Scan for the cell matching the given text and deliver its (x, y) coordinate at center. 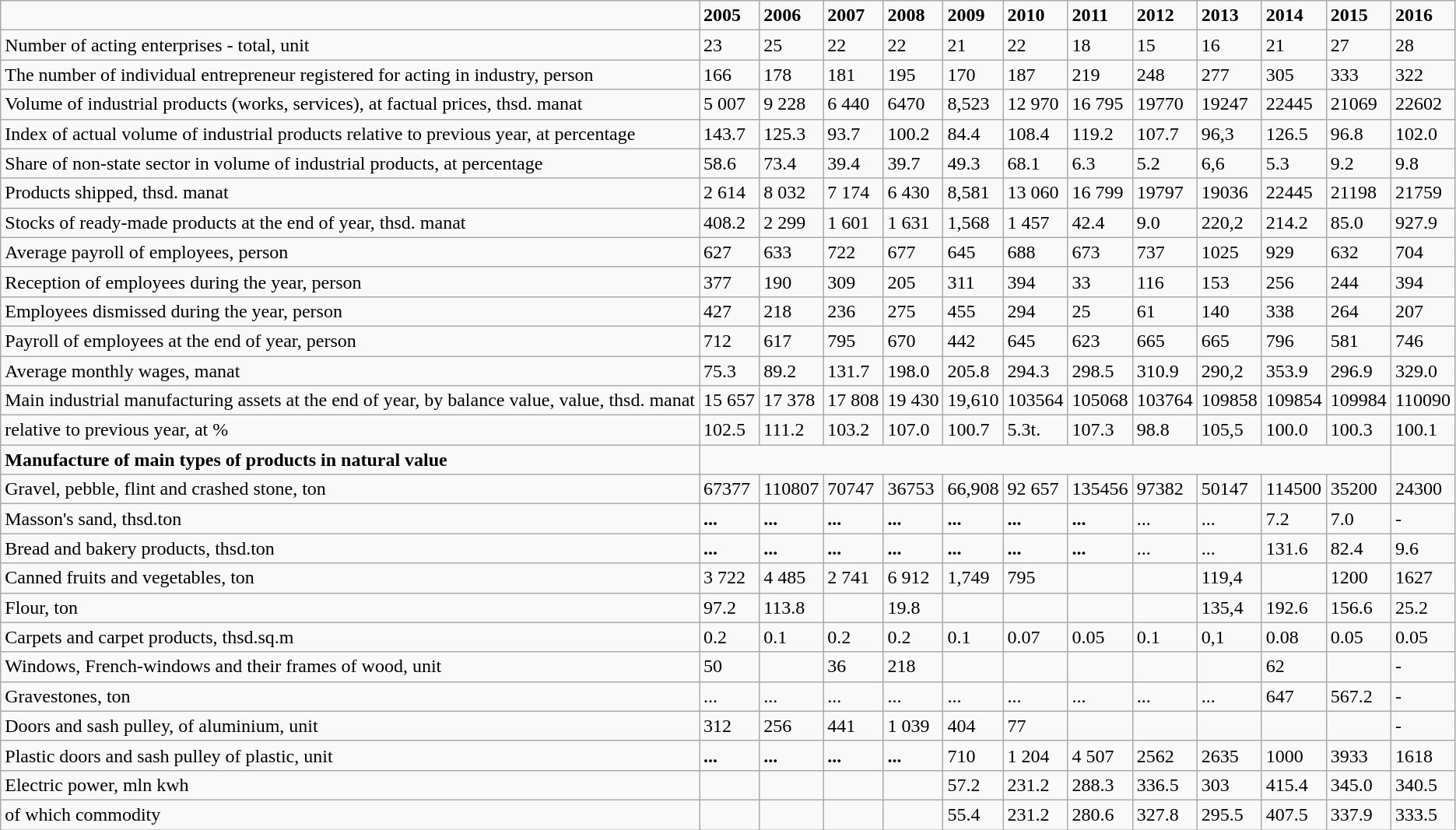
294.3 (1035, 371)
107.0 (914, 430)
670 (914, 341)
126.5 (1293, 134)
2014 (1293, 16)
309 (853, 282)
Average monthly wages, manat (350, 371)
220,2 (1230, 222)
50 (730, 667)
102.5 (730, 430)
455 (973, 311)
67377 (730, 489)
119.2 (1100, 134)
19036 (1230, 193)
116 (1164, 282)
75.3 (730, 371)
110807 (791, 489)
407.5 (1293, 814)
15 657 (730, 401)
100.0 (1293, 430)
109984 (1359, 401)
2635 (1230, 755)
125.3 (791, 134)
Carpets and carpet products, thsd.sq.m (350, 637)
19770 (1164, 104)
1,568 (973, 222)
6 430 (914, 193)
1 204 (1035, 755)
296.9 (1359, 371)
677 (914, 252)
277 (1230, 75)
312 (730, 726)
2006 (791, 16)
143.7 (730, 134)
288.3 (1100, 785)
2013 (1230, 16)
353.9 (1293, 371)
Gravel, pebble, flint and crashed stone, ton (350, 489)
722 (853, 252)
207 (1423, 311)
36753 (914, 489)
264 (1359, 311)
97.2 (730, 608)
295.5 (1230, 814)
Plastic doors and sash pulley of plastic, unit (350, 755)
8 032 (791, 193)
567.2 (1359, 696)
9.2 (1359, 163)
305 (1293, 75)
327.8 (1164, 814)
105068 (1100, 401)
704 (1423, 252)
311 (973, 282)
85.0 (1359, 222)
9.8 (1423, 163)
205 (914, 282)
Masson's sand, thsd.ton (350, 519)
333 (1359, 75)
2011 (1100, 16)
135,4 (1230, 608)
2009 (973, 16)
100.7 (973, 430)
5 007 (730, 104)
632 (1359, 252)
18 (1100, 45)
1618 (1423, 755)
927.9 (1423, 222)
Flour, ton (350, 608)
3 722 (730, 578)
427 (730, 311)
15 (1164, 45)
39.7 (914, 163)
Manufacture of main types of products in natural value (350, 460)
298.5 (1100, 371)
39.4 (853, 163)
21069 (1359, 104)
103564 (1035, 401)
103.2 (853, 430)
442 (973, 341)
109854 (1293, 401)
712 (730, 341)
100.2 (914, 134)
181 (853, 75)
109858 (1230, 401)
9 228 (791, 104)
119,4 (1230, 578)
2015 (1359, 16)
111.2 (791, 430)
96.8 (1359, 134)
166 (730, 75)
66,908 (973, 489)
1 457 (1035, 222)
Doors and sash pulley, of aluminium, unit (350, 726)
Index of actual volume of industrial products relative to previous year, at percentage (350, 134)
58.6 (730, 163)
17 808 (853, 401)
Canned fruits and vegetables, ton (350, 578)
89.2 (791, 371)
205.8 (973, 371)
746 (1423, 341)
623 (1100, 341)
36 (853, 667)
310.9 (1164, 371)
57.2 (973, 785)
92 657 (1035, 489)
4 485 (791, 578)
156.6 (1359, 608)
107.7 (1164, 134)
340.5 (1423, 785)
98.8 (1164, 430)
19.8 (914, 608)
2 614 (730, 193)
Main industrial manufacturing assets at the end of year, by balance value, value, thsd. manat (350, 401)
Bread and bakery products, thsd.ton (350, 548)
19,610 (973, 401)
Gravestones, ton (350, 696)
408.2 (730, 222)
6.3 (1100, 163)
22602 (1423, 104)
49.3 (973, 163)
294 (1035, 311)
1 631 (914, 222)
105,5 (1230, 430)
1000 (1293, 755)
13 060 (1035, 193)
377 (730, 282)
647 (1293, 696)
96,3 (1230, 134)
77 (1035, 726)
9.0 (1164, 222)
280.6 (1100, 814)
Windows, French-windows and their frames of wood, unit (350, 667)
336.5 (1164, 785)
82.4 (1359, 548)
21198 (1359, 193)
6,6 (1230, 163)
35200 (1359, 489)
248 (1164, 75)
Stocks of ready-made products at the end of year, thsd. manat (350, 222)
relative to previous year, at % (350, 430)
62 (1293, 667)
5.3 (1293, 163)
275 (914, 311)
2 741 (853, 578)
2007 (853, 16)
153 (1230, 282)
415.4 (1293, 785)
0.07 (1035, 637)
8,581 (973, 193)
Products shipped, thsd. manat (350, 193)
61 (1164, 311)
4 507 (1100, 755)
Reception of employees during the year, person (350, 282)
9.6 (1423, 548)
19247 (1230, 104)
929 (1293, 252)
17 378 (791, 401)
100.1 (1423, 430)
6 912 (914, 578)
244 (1359, 282)
2008 (914, 16)
110090 (1423, 401)
28 (1423, 45)
16 (1230, 45)
55.4 (973, 814)
2 299 (791, 222)
190 (791, 282)
97382 (1164, 489)
of which commodity (350, 814)
236 (853, 311)
7.0 (1359, 519)
50147 (1230, 489)
404 (973, 726)
114500 (1293, 489)
214.2 (1293, 222)
12 970 (1035, 104)
6470 (914, 104)
42.4 (1100, 222)
1 039 (914, 726)
2005 (730, 16)
198.0 (914, 371)
2016 (1423, 16)
581 (1359, 341)
131.6 (1293, 548)
322 (1423, 75)
1025 (1230, 252)
3933 (1359, 755)
23 (730, 45)
290,2 (1230, 371)
688 (1035, 252)
627 (730, 252)
21759 (1423, 193)
102.0 (1423, 134)
100.3 (1359, 430)
19797 (1164, 193)
1 601 (853, 222)
16 795 (1100, 104)
178 (791, 75)
107.3 (1100, 430)
16 799 (1100, 193)
Electric power, mln kwh (350, 785)
2562 (1164, 755)
70747 (853, 489)
Average payroll of employees, person (350, 252)
Volume of industrial products (works, services), at factual prices, thsd. manat (350, 104)
93.7 (853, 134)
135456 (1100, 489)
108.4 (1035, 134)
219 (1100, 75)
1627 (1423, 578)
24300 (1423, 489)
Payroll of employees at the end of year, person (350, 341)
6 440 (853, 104)
27 (1359, 45)
25.2 (1423, 608)
68.1 (1035, 163)
0,1 (1230, 637)
337.9 (1359, 814)
441 (853, 726)
7 174 (853, 193)
338 (1293, 311)
796 (1293, 341)
195 (914, 75)
1,749 (973, 578)
5.2 (1164, 163)
Employees dismissed during the year, person (350, 311)
7.2 (1293, 519)
673 (1100, 252)
170 (973, 75)
140 (1230, 311)
192.6 (1293, 608)
19 430 (914, 401)
329.0 (1423, 371)
187 (1035, 75)
Number of acting enterprises - total, unit (350, 45)
345.0 (1359, 785)
303 (1230, 785)
5.3t. (1035, 430)
0.08 (1293, 637)
617 (791, 341)
103764 (1164, 401)
131.7 (853, 371)
737 (1164, 252)
Share of non-state sector in volume of industrial products, at percentage (350, 163)
2010 (1035, 16)
633 (791, 252)
84.4 (973, 134)
333.5 (1423, 814)
2012 (1164, 16)
8,523 (973, 104)
113.8 (791, 608)
1200 (1359, 578)
710 (973, 755)
33 (1100, 282)
The number of individual entrepreneur registered for acting in industry, person (350, 75)
73.4 (791, 163)
